Identify which cell holds the provided text, then report its (X, Y) central coordinate. 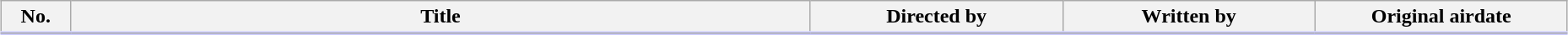
No. (35, 17)
Directed by (937, 17)
Title (441, 17)
Written by (1188, 17)
Original airdate (1441, 17)
